Pinpoint the cell where the given text exists, returning its [X, Y] midpoint coordinate. 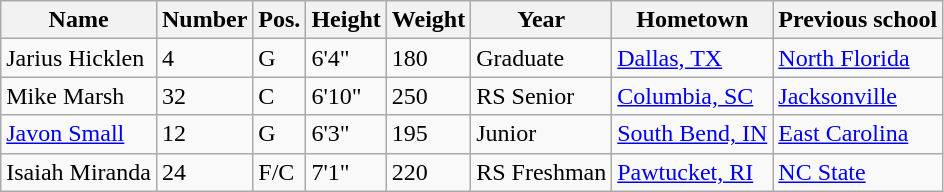
Height [346, 20]
Junior [542, 134]
7'1" [346, 172]
Year [542, 20]
Pos. [280, 20]
Jarius Hicklen [79, 58]
220 [428, 172]
24 [204, 172]
F/C [280, 172]
Name [79, 20]
Pawtucket, RI [692, 172]
Hometown [692, 20]
Columbia, SC [692, 96]
North Florida [858, 58]
250 [428, 96]
Graduate [542, 58]
South Bend, IN [692, 134]
6'3" [346, 134]
195 [428, 134]
12 [204, 134]
Previous school [858, 20]
RS Freshman [542, 172]
C [280, 96]
Weight [428, 20]
4 [204, 58]
East Carolina [858, 134]
Isaiah Miranda [79, 172]
Jacksonville [858, 96]
Number [204, 20]
NC State [858, 172]
Dallas, TX [692, 58]
Mike Marsh [79, 96]
180 [428, 58]
Javon Small [79, 134]
6'4" [346, 58]
RS Senior [542, 96]
32 [204, 96]
6'10" [346, 96]
